Determine the [x, y] coordinate at the center of the cell enclosing the given text.  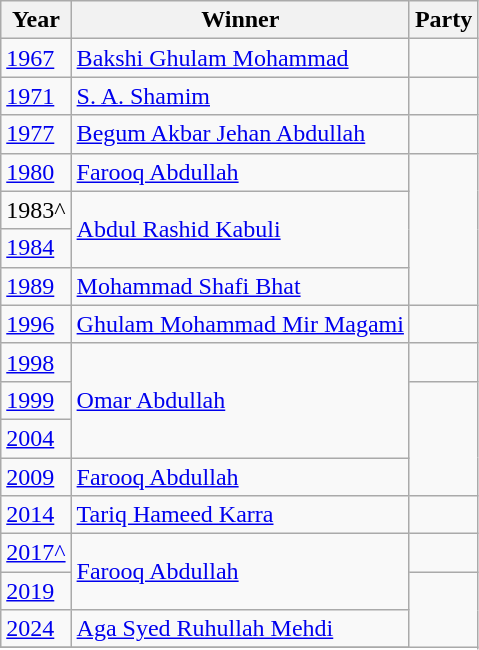
Year [36, 20]
2019 [36, 591]
2009 [36, 477]
2014 [36, 515]
1977 [36, 134]
Mohammad Shafi Bhat [240, 286]
1980 [36, 172]
Abdul Rashid Kabuli [240, 229]
1999 [36, 400]
2004 [36, 438]
S. A. Shamim [240, 96]
2024 [36, 629]
Party [443, 20]
Winner [240, 20]
1971 [36, 96]
Bakshi Ghulam Mohammad [240, 58]
1983^ [36, 210]
Tariq Hameed Karra [240, 515]
1967 [36, 58]
Aga Syed Ruhullah Mehdi [240, 629]
1996 [36, 324]
1989 [36, 286]
Begum Akbar Jehan Abdullah [240, 134]
2017^ [36, 553]
Omar Abdullah [240, 400]
1998 [36, 362]
1984 [36, 248]
Ghulam Mohammad Mir Magami [240, 324]
